Locate the cell with the specified text and output its [x, y] center coordinate. 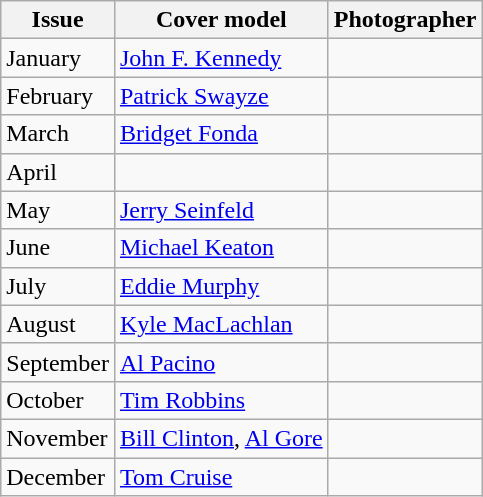
Tom Cruise [221, 477]
November [58, 438]
Eddie Murphy [221, 286]
July [58, 286]
Kyle MacLachlan [221, 324]
Bill Clinton, Al Gore [221, 438]
December [58, 477]
May [58, 210]
John F. Kennedy [221, 58]
April [58, 172]
June [58, 248]
Cover model [221, 20]
January [58, 58]
Jerry Seinfeld [221, 210]
Tim Robbins [221, 400]
October [58, 400]
February [58, 96]
August [58, 324]
March [58, 134]
Michael Keaton [221, 248]
Photographer [405, 20]
Al Pacino [221, 362]
Issue [58, 20]
Patrick Swayze [221, 96]
September [58, 362]
Bridget Fonda [221, 134]
